Locate the cell with the specified text and output its (X, Y) center coordinate. 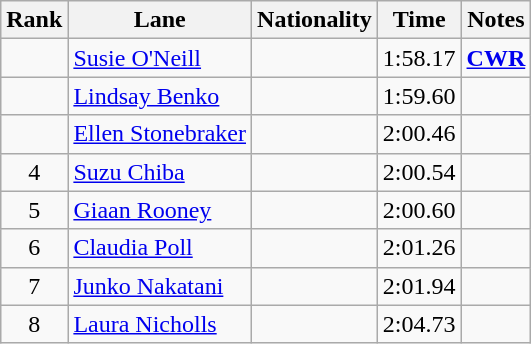
Ellen Stonebraker (160, 134)
2:01.26 (419, 248)
7 (34, 286)
6 (34, 248)
5 (34, 210)
Time (419, 20)
1:58.17 (419, 58)
Lindsay Benko (160, 96)
2:01.94 (419, 286)
Junko Nakatani (160, 286)
Suzu Chiba (160, 172)
2:00.46 (419, 134)
Notes (496, 20)
Laura Nicholls (160, 324)
Susie O'Neill (160, 58)
Giaan Rooney (160, 210)
1:59.60 (419, 96)
Rank (34, 20)
4 (34, 172)
2:00.60 (419, 210)
Nationality (315, 20)
2:04.73 (419, 324)
2:00.54 (419, 172)
Lane (160, 20)
Claudia Poll (160, 248)
8 (34, 324)
CWR (496, 58)
